Extract the (X, Y) coordinate from the center of the cell holding the provided text.  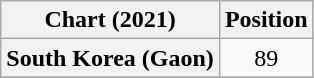
Position (266, 20)
89 (266, 58)
Chart (2021) (110, 20)
South Korea (Gaon) (110, 58)
